Find where the given text appears and provide that cell's center as [x, y] coordinate. 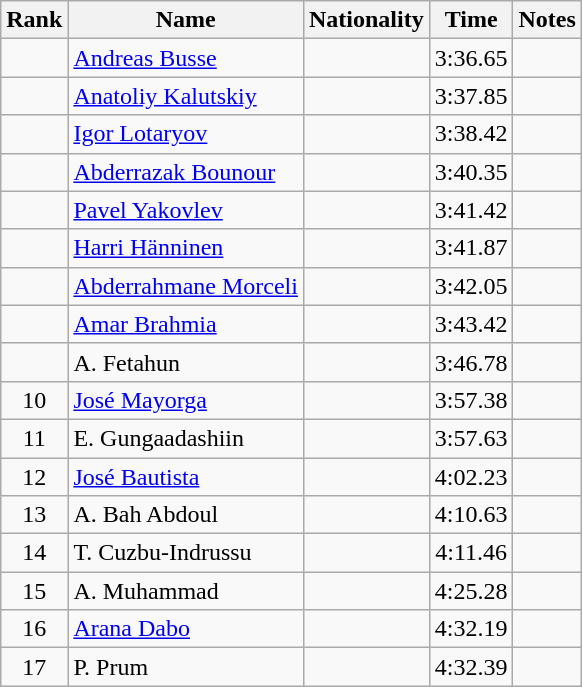
3:42.05 [471, 286]
Abderrazak Bounour [186, 172]
3:57.63 [471, 438]
4:32.39 [471, 667]
3:37.85 [471, 96]
A. Fetahun [186, 362]
José Mayorga [186, 400]
3:36.65 [471, 58]
3:41.42 [471, 210]
Name [186, 20]
4:10.63 [471, 515]
T. Cuzbu-Indrussu [186, 553]
Nationality [366, 20]
P. Prum [186, 667]
Anatoliy Kalutskiy [186, 96]
A. Bah Abdoul [186, 515]
16 [34, 629]
13 [34, 515]
4:11.46 [471, 553]
José Bautista [186, 477]
A. Muhammad [186, 591]
11 [34, 438]
15 [34, 591]
3:41.87 [471, 248]
4:25.28 [471, 591]
17 [34, 667]
14 [34, 553]
4:02.23 [471, 477]
3:46.78 [471, 362]
4:32.19 [471, 629]
Harri Hänninen [186, 248]
Amar Brahmia [186, 324]
Rank [34, 20]
10 [34, 400]
Notes [547, 20]
Pavel Yakovlev [186, 210]
Time [471, 20]
Igor Lotaryov [186, 134]
Arana Dabo [186, 629]
3:40.35 [471, 172]
3:43.42 [471, 324]
3:57.38 [471, 400]
12 [34, 477]
E. Gungaadashiin [186, 438]
3:38.42 [471, 134]
Andreas Busse [186, 58]
Abderrahmane Morceli [186, 286]
